Output the [x, y] coordinate of the center of the cell containing the given text.  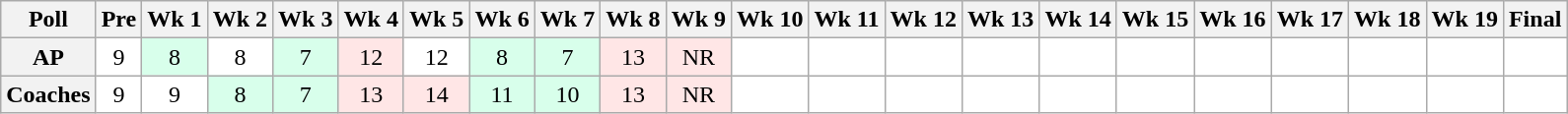
Pre [118, 20]
14 [436, 94]
Wk 18 [1388, 20]
11 [502, 94]
Wk 3 [306, 20]
Wk 5 [436, 20]
Coaches [48, 94]
AP [48, 57]
Wk 19 [1464, 20]
Wk 2 [240, 20]
Wk 8 [633, 20]
Wk 12 [923, 20]
Wk 16 [1233, 20]
Wk 14 [1078, 20]
Final [1534, 20]
Wk 13 [1000, 20]
Wk 1 [175, 20]
Wk 15 [1155, 20]
10 [567, 94]
Wk 6 [502, 20]
Wk 4 [371, 20]
Wk 17 [1310, 20]
Wk 11 [846, 20]
Wk 10 [770, 20]
Poll [48, 20]
Wk 9 [698, 20]
Wk 7 [567, 20]
